Identify which cell holds the provided text, then report its (x, y) central coordinate. 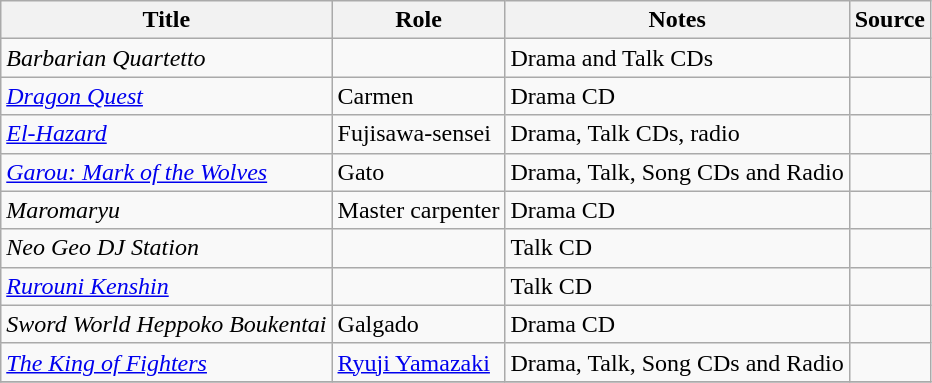
Notes (677, 20)
Gato (418, 172)
Role (418, 20)
Garou: Mark of the Wolves (166, 172)
Barbarian Quartetto (166, 58)
Drama and Talk CDs (677, 58)
Maromaryu (166, 210)
Neo Geo DJ Station (166, 248)
The King of Fighters (166, 362)
Carmen (418, 96)
Galgado (418, 324)
Fujisawa-sensei (418, 134)
Dragon Quest (166, 96)
Drama, Talk CDs, radio (677, 134)
Source (890, 20)
Title (166, 20)
Ryuji Yamazaki (418, 362)
Master carpenter (418, 210)
Rurouni Kenshin (166, 286)
Sword World Heppoko Boukentai (166, 324)
El-Hazard (166, 134)
